Extract the [X, Y] coordinate from the center of the cell holding the provided text.  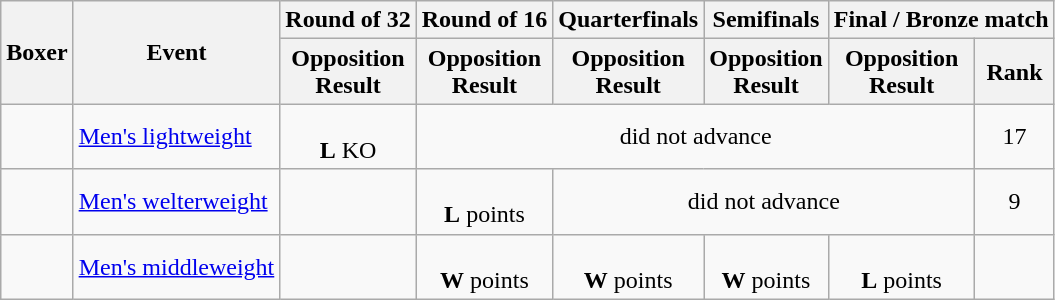
Event [176, 52]
Men's middleweight [176, 266]
Quarterfinals [628, 20]
Men's welterweight [176, 202]
Men's lightweight [176, 136]
9 [1014, 202]
17 [1014, 136]
Boxer [37, 52]
Rank [1014, 72]
Semifinals [766, 20]
Round of 32 [348, 20]
Round of 16 [484, 20]
Final / Bronze match [941, 20]
L KO [348, 136]
